Pinpoint the cell where the given text exists, returning its [X, Y] midpoint coordinate. 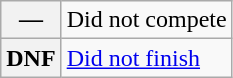
DNF [31, 58]
Did not compete [146, 20]
Did not finish [146, 58]
— [31, 20]
